Pinpoint the cell where the given text exists, returning its [x, y] midpoint coordinate. 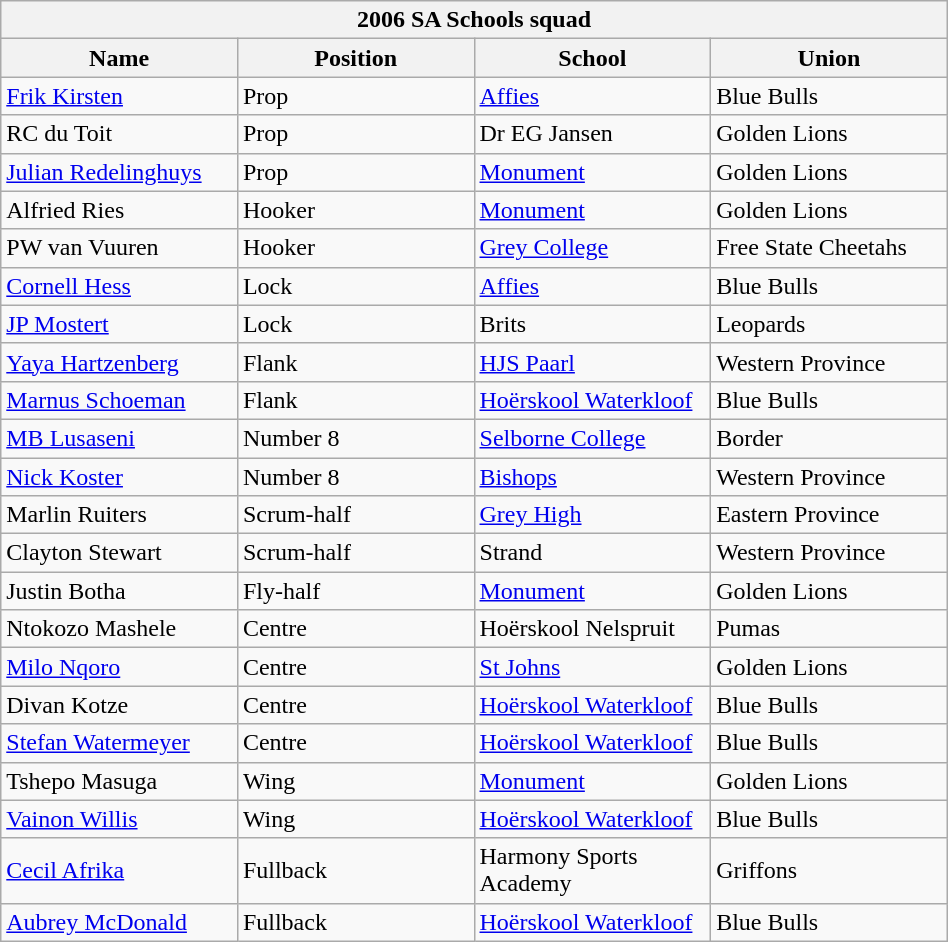
Stefan Watermeyer [120, 743]
Tshepo Masuga [120, 781]
Pumas [830, 629]
Border [830, 438]
Hoërskool Nelspruit [592, 629]
JP Mostert [120, 324]
Milo Nqoro [120, 667]
Nick Koster [120, 477]
Cecil Afrika [120, 870]
Justin Botha [120, 591]
Grey College [592, 248]
Marnus Schoeman [120, 400]
Free State Cheetahs [830, 248]
Fly-half [356, 591]
School [592, 58]
HJS Paarl [592, 362]
RC du Toit [120, 134]
Alfried Ries [120, 210]
2006 SA Schools squad [474, 20]
Griffons [830, 870]
Clayton Stewart [120, 553]
Grey High [592, 515]
Leopards [830, 324]
Eastern Province [830, 515]
MB Lusaseni [120, 438]
St Johns [592, 667]
Name [120, 58]
Vainon Willis [120, 819]
Position [356, 58]
Bishops [592, 477]
Julian Redelinghuys [120, 172]
Harmony Sports Academy [592, 870]
Yaya Hartzenberg [120, 362]
Frik Kirsten [120, 96]
Aubrey McDonald [120, 922]
Cornell Hess [120, 286]
Ntokozo Mashele [120, 629]
PW van Vuuren [120, 248]
Strand [592, 553]
Selborne College [592, 438]
Dr EG Jansen [592, 134]
Divan Kotze [120, 705]
Union [830, 58]
Marlin Ruiters [120, 515]
Brits [592, 324]
